Provide the [x, y] coordinate of the cell's center where the given text is located.  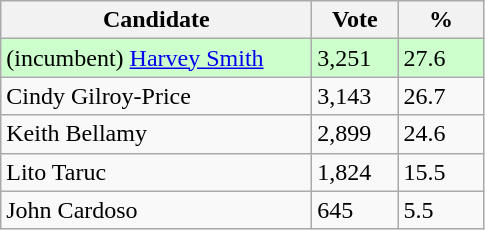
3,143 [355, 96]
Cindy Gilroy-Price [156, 96]
% [441, 20]
5.5 [441, 210]
Keith Bellamy [156, 134]
Candidate [156, 20]
24.6 [441, 134]
3,251 [355, 58]
15.5 [441, 172]
26.7 [441, 96]
2,899 [355, 134]
Lito Taruc [156, 172]
Vote [355, 20]
1,824 [355, 172]
(incumbent) Harvey Smith [156, 58]
27.6 [441, 58]
John Cardoso [156, 210]
645 [355, 210]
